Provide the [X, Y] coordinate of the cell's center where the given text is located.  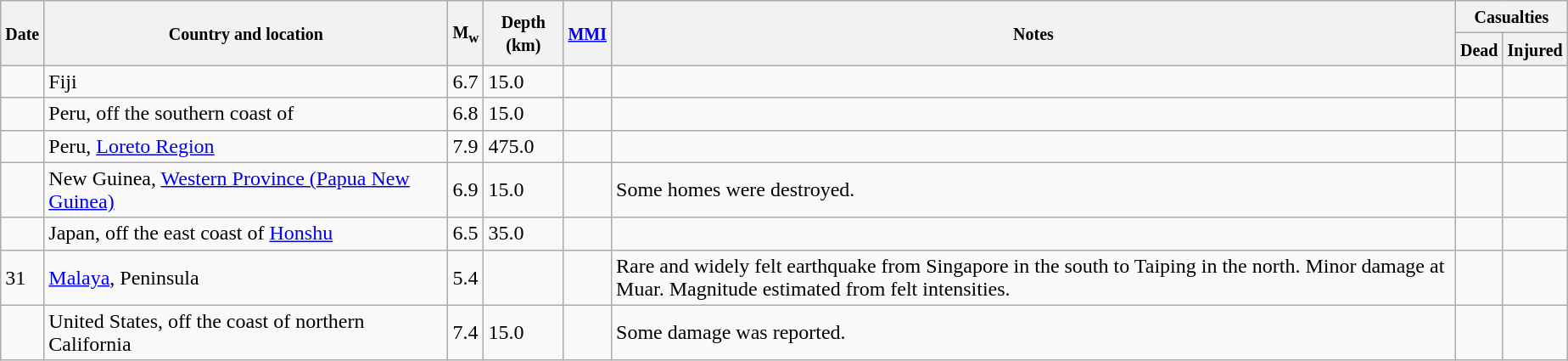
31 [22, 277]
7.9 [466, 146]
Depth (km) [524, 33]
United States, off the coast of northern California [246, 333]
7.4 [466, 333]
6.8 [466, 114]
MMI [587, 33]
Malaya, Peninsula [246, 277]
Injured [1535, 49]
Dead [1479, 49]
New Guinea, Western Province (Papua New Guinea) [246, 190]
5.4 [466, 277]
Fiji [246, 82]
Casualties [1511, 17]
Rare and widely felt earthquake from Singapore in the south to Taiping in the north. Minor damage at Muar. Magnitude estimated from felt intensities. [1033, 277]
Date [22, 33]
6.7 [466, 82]
6.5 [466, 234]
Mw [466, 33]
Some damage was reported. [1033, 333]
Peru, Loreto Region [246, 146]
Japan, off the east coast of Honshu [246, 234]
Country and location [246, 33]
Some homes were destroyed. [1033, 190]
475.0 [524, 146]
6.9 [466, 190]
Notes [1033, 33]
Peru, off the southern coast of [246, 114]
35.0 [524, 234]
